Return the (x, y) coordinate for the center point of the cell that contains the specified text.  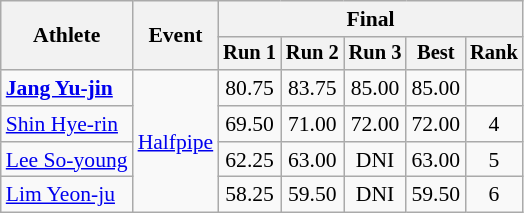
Run 3 (376, 54)
Athlete (67, 36)
6 (494, 195)
5 (494, 160)
Rank (494, 54)
Run 1 (250, 54)
Run 2 (312, 54)
62.25 (250, 160)
Lim Yeon-ju (67, 195)
Event (176, 36)
Jang Yu-jin (67, 88)
83.75 (312, 88)
Shin Hye-rin (67, 124)
71.00 (312, 124)
4 (494, 124)
Best (436, 54)
Lee So-young (67, 160)
58.25 (250, 195)
Halfpipe (176, 141)
Final (370, 19)
69.50 (250, 124)
80.75 (250, 88)
